Provide the (x, y) coordinate of the cell's center where the given text is located.  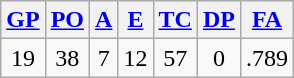
GP (23, 20)
19 (23, 58)
A (104, 20)
57 (175, 58)
FA (266, 20)
7 (104, 58)
0 (218, 58)
38 (67, 58)
DP (218, 20)
12 (136, 58)
PO (67, 20)
.789 (266, 58)
TC (175, 20)
E (136, 20)
